Detect which cell encompasses the target text, then output its (X, Y) center coordinate. 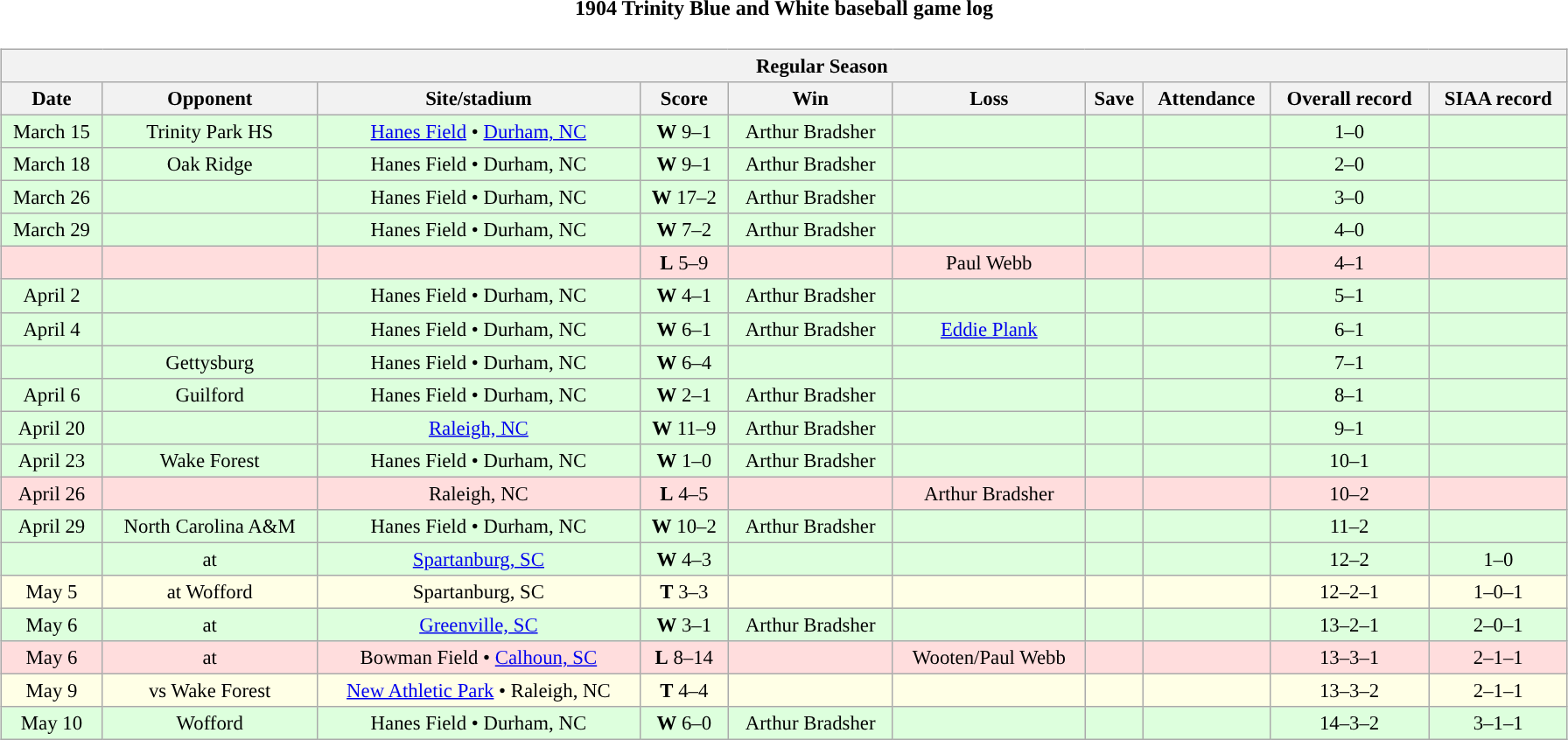
3–0 (1349, 198)
Overall record (1349, 99)
11–2 (1349, 527)
Wooten/Paul Webb (989, 658)
Guilford (210, 394)
vs Wake Forest (210, 691)
New Athletic Park • Raleigh, NC (479, 691)
W 4–3 (684, 559)
L 5–9 (684, 263)
Score (684, 99)
April 6 (52, 394)
T 3–3 (684, 592)
May 10 (52, 723)
Attendance (1207, 99)
W 17–2 (684, 198)
2–0–1 (1498, 625)
W 3–1 (684, 625)
W 6–1 (684, 329)
W 10–2 (684, 527)
14–3–2 (1349, 723)
April 4 (52, 329)
Wake Forest (210, 460)
W 2–1 (684, 394)
March 29 (52, 230)
12–2–1 (1349, 592)
W 7–2 (684, 230)
April 20 (52, 428)
W 4–1 (684, 296)
1–0–1 (1498, 592)
March 18 (52, 164)
W 6–4 (684, 362)
Trinity Park HS (210, 131)
at Wofford (210, 592)
Save (1114, 99)
13–3–1 (1349, 658)
Eddie Plank (989, 329)
W 1–0 (684, 460)
Win (810, 99)
Site/stadium (479, 99)
May 9 (52, 691)
L 4–5 (684, 493)
4–0 (1349, 230)
9–1 (1349, 428)
April 26 (52, 493)
March 26 (52, 198)
April 29 (52, 527)
April 2 (52, 296)
7–1 (1349, 362)
5–1 (1349, 296)
Bowman Field • Calhoun, SC (479, 658)
L 8–14 (684, 658)
T 4–4 (684, 691)
Date (52, 99)
2–0 (1349, 164)
13–2–1 (1349, 625)
May 5 (52, 592)
8–1 (1349, 394)
4–1 (1349, 263)
March 15 (52, 131)
North Carolina A&M (210, 527)
Paul Webb (989, 263)
W 6–0 (684, 723)
Wofford (210, 723)
3–1–1 (1498, 723)
12–2 (1349, 559)
April 23 (52, 460)
13–3–2 (1349, 691)
Regular Season (784, 66)
Gettysburg (210, 362)
SIAA record (1498, 99)
10–1 (1349, 460)
Greenville, SC (479, 625)
6–1 (1349, 329)
Loss (989, 99)
10–2 (1349, 493)
Opponent (210, 99)
Oak Ridge (210, 164)
W 11–9 (684, 428)
